Locate the cell with the specified text and output its [x, y] center coordinate. 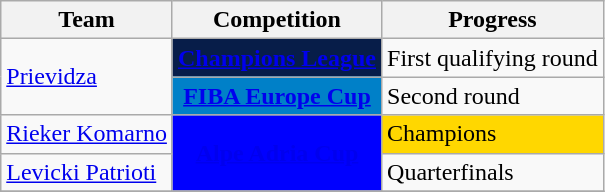
Quarterfinals [493, 172]
Second round [493, 96]
Levicki Patrioti [87, 172]
Progress [493, 20]
Alpe Adria Cup [276, 153]
Champions [493, 134]
Champions League [276, 58]
Team [87, 20]
First qualifying round [493, 58]
Competition [276, 20]
FIBA Europe Cup [276, 96]
Prievidza [87, 77]
Rieker Komarno [87, 134]
